Extract the [x, y] coordinate from the center of the cell holding the provided text.  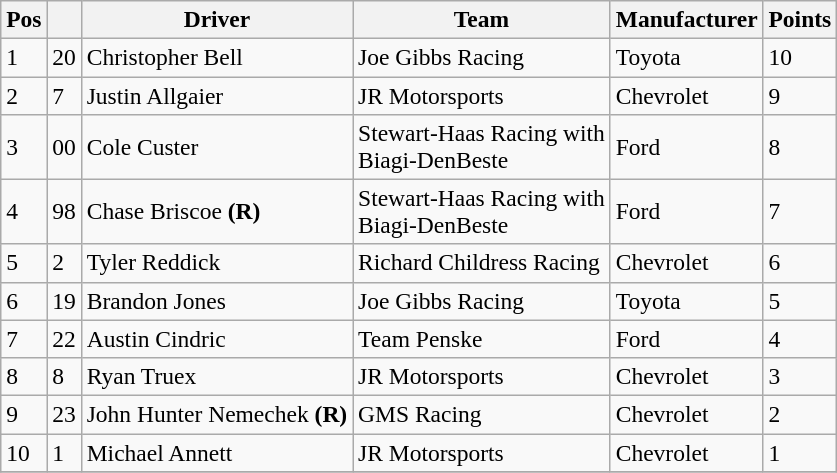
23 [64, 414]
22 [64, 339]
Brandon Jones [216, 301]
Points [800, 19]
Christopher Bell [216, 57]
John Hunter Nemechek (R) [216, 414]
GMS Racing [482, 414]
Richard Childress Racing [482, 263]
98 [64, 212]
19 [64, 301]
Manufacturer [686, 19]
Driver [216, 19]
20 [64, 57]
Ryan Truex [216, 376]
Tyler Reddick [216, 263]
Michael Annett [216, 452]
Pos [24, 19]
Chase Briscoe (R) [216, 212]
Team [482, 19]
Cole Custer [216, 146]
00 [64, 146]
Justin Allgaier [216, 95]
Team Penske [482, 339]
Austin Cindric [216, 339]
